Return [X, Y] of the center of cell containing provided text 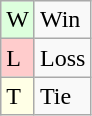
Tie [62, 96]
T [18, 96]
Win [62, 20]
L [18, 58]
Loss [62, 58]
W [18, 20]
